Return the (X, Y) coordinate for the center point of the cell that contains the specified text.  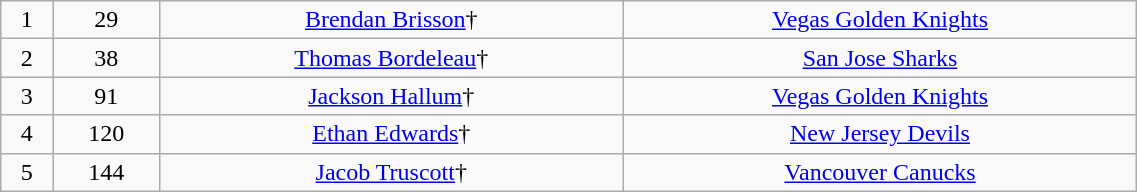
2 (27, 58)
3 (27, 96)
4 (27, 134)
5 (27, 172)
San Jose Sharks (880, 58)
Thomas Bordeleau† (391, 58)
Vancouver Canucks (880, 172)
New Jersey Devils (880, 134)
144 (106, 172)
Ethan Edwards† (391, 134)
1 (27, 20)
Jacob Truscott† (391, 172)
Jackson Hallum† (391, 96)
29 (106, 20)
120 (106, 134)
91 (106, 96)
Brendan Brisson† (391, 20)
38 (106, 58)
